Output the (x, y) coordinate of the center of the cell containing the given text.  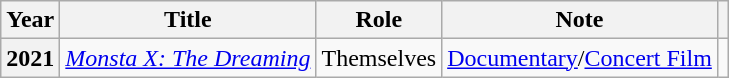
Note (580, 20)
Themselves (379, 58)
Monsta X: The Dreaming (188, 58)
Title (188, 20)
2021 (30, 58)
Documentary/Concert Film (580, 58)
Year (30, 20)
Role (379, 20)
